Locate the cell with the specified text and output its (X, Y) center coordinate. 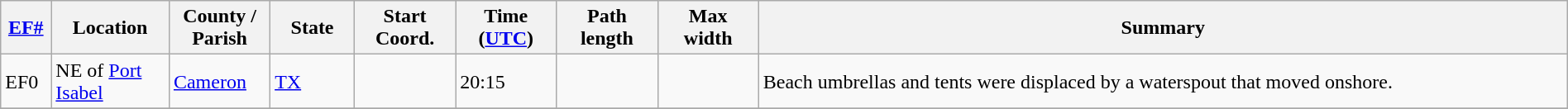
County / Parish (219, 28)
Path length (607, 28)
TX (313, 81)
State (313, 28)
Summary (1163, 28)
Time (UTC) (506, 28)
EF0 (26, 81)
Start Coord. (404, 28)
EF# (26, 28)
20:15 (506, 81)
Cameron (219, 81)
Max width (708, 28)
Beach umbrellas and tents were displaced by a waterspout that moved onshore. (1163, 81)
Location (111, 28)
NE of Port Isabel (111, 81)
